Pinpoint the cell where the given text exists, returning its [x, y] midpoint coordinate. 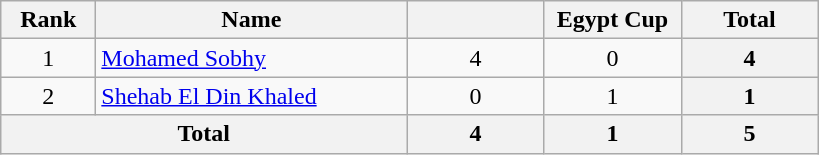
2 [48, 96]
Shehab El Din Khaled [252, 96]
Mohamed Sobhy [252, 58]
Name [252, 20]
5 [750, 134]
Rank [48, 20]
Egypt Cup [612, 20]
